Return [X, Y] of the center of cell containing provided text 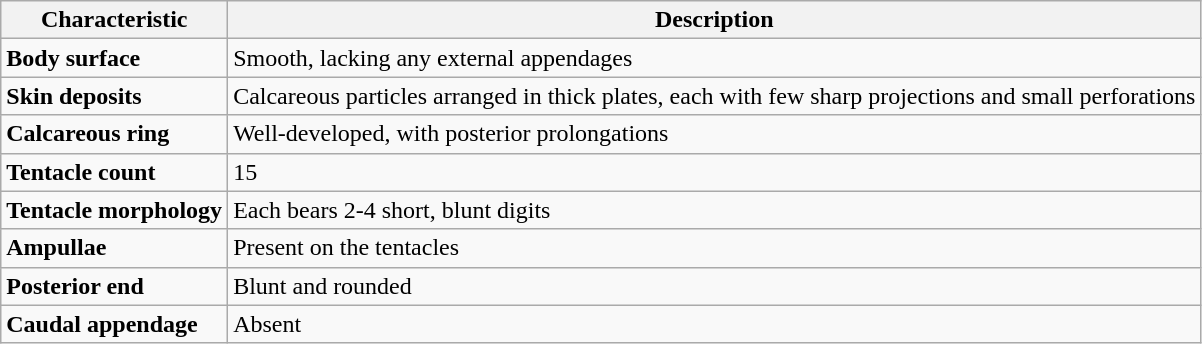
Calcareous ring [114, 134]
Each bears 2-4 short, blunt digits [714, 210]
Tentacle count [114, 172]
Absent [714, 324]
Calcareous particles arranged in thick plates, each with few sharp projections and small perforations [714, 96]
Characteristic [114, 20]
Body surface [114, 58]
Present on the tentacles [714, 248]
Posterior end [114, 286]
Blunt and rounded [714, 286]
Well-developed, with posterior prolongations [714, 134]
Tentacle morphology [114, 210]
Skin deposits [114, 96]
Ampullae [114, 248]
Smooth, lacking any external appendages [714, 58]
Description [714, 20]
15 [714, 172]
Caudal appendage [114, 324]
